Extract the (x, y) coordinate from the center of the cell holding the provided text.  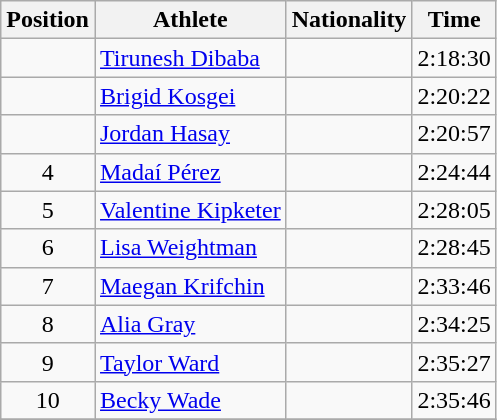
10 (48, 400)
2:20:22 (454, 96)
2:34:25 (454, 324)
4 (48, 172)
6 (48, 248)
Brigid Kosgei (190, 96)
Valentine Kipketer (190, 210)
2:24:44 (454, 172)
Maegan Krifchin (190, 286)
Becky Wade (190, 400)
Tirunesh Dibaba (190, 58)
2:28:05 (454, 210)
Time (454, 20)
Position (48, 20)
8 (48, 324)
7 (48, 286)
5 (48, 210)
Taylor Ward (190, 362)
Madaí Pérez (190, 172)
2:35:46 (454, 400)
2:35:27 (454, 362)
Nationality (349, 20)
Athlete (190, 20)
2:20:57 (454, 134)
2:28:45 (454, 248)
2:18:30 (454, 58)
2:33:46 (454, 286)
9 (48, 362)
Alia Gray (190, 324)
Lisa Weightman (190, 248)
Jordan Hasay (190, 134)
